Detect which cell encompasses the target text, then output its (X, Y) center coordinate. 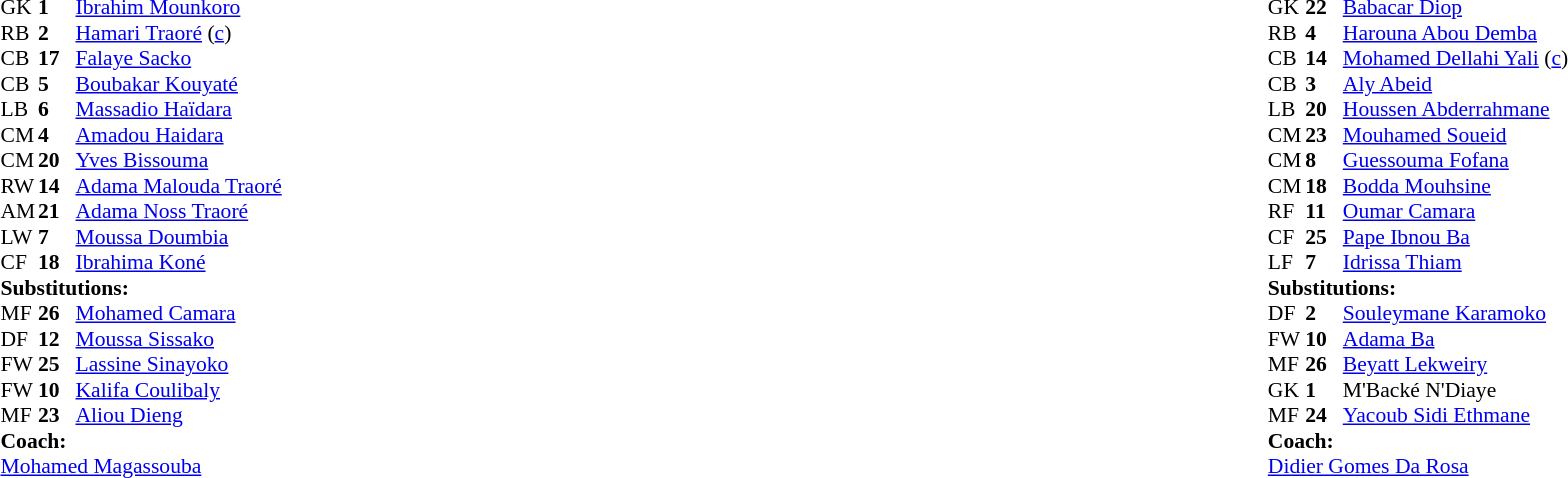
Amadou Haidara (179, 135)
Yves Bissouma (179, 161)
Beyatt Lekweiry (1456, 365)
LF (1287, 263)
Idrissa Thiam (1456, 263)
GK (1287, 390)
Ibrahima Koné (179, 263)
Hamari Traoré (c) (179, 33)
Massadio Haïdara (179, 109)
17 (57, 59)
M'Backé N'Diaye (1456, 390)
21 (57, 211)
3 (1324, 84)
Kalifa Coulibaly (179, 390)
RF (1287, 211)
11 (1324, 211)
6 (57, 109)
Adama Noss Traoré (179, 211)
Bodda Mouhsine (1456, 186)
RW (19, 186)
8 (1324, 161)
Moussa Sissako (179, 339)
Mohamed Dellahi Yali (c) (1456, 59)
Harouna Abou Demba (1456, 33)
5 (57, 84)
Mohamed Camara (179, 313)
Guessouma Fofana (1456, 161)
Boubakar Kouyaté (179, 84)
Adama Ba (1456, 339)
Aly Abeid (1456, 84)
Aliou Dieng (179, 415)
LW (19, 237)
Lassine Sinayoko (179, 365)
1 (1324, 390)
24 (1324, 415)
12 (57, 339)
AM (19, 211)
Yacoub Sidi Ethmane (1456, 415)
Falaye Sacko (179, 59)
Moussa Doumbia (179, 237)
Oumar Camara (1456, 211)
Houssen Abderrahmane (1456, 109)
Adama Malouda Traoré (179, 186)
Pape Ibnou Ba (1456, 237)
Souleymane Karamoko (1456, 313)
Mouhamed Soueid (1456, 135)
